Locate the cell with the specified text and output its (X, Y) center coordinate. 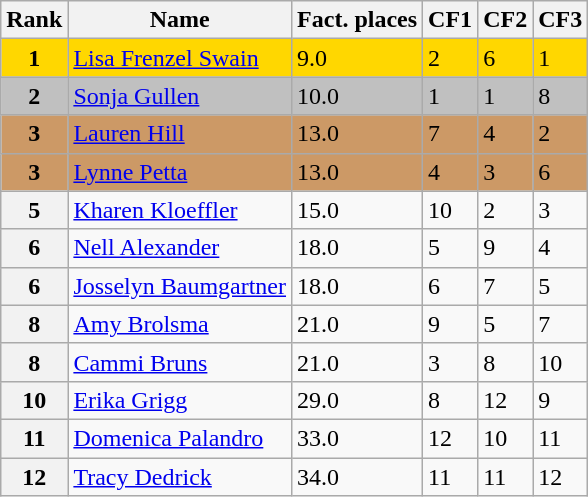
34.0 (358, 477)
CF3 (560, 20)
29.0 (358, 400)
Domenica Palandro (180, 438)
Rank (34, 20)
Josselyn Baumgartner (180, 286)
Lynne Petta (180, 172)
Nell Alexander (180, 248)
Lauren Hill (180, 134)
10.0 (358, 96)
15.0 (358, 210)
Cammi Bruns (180, 362)
Amy Brolsma (180, 324)
Erika Grigg (180, 400)
Sonja Gullen (180, 96)
CF1 (450, 20)
Fact. places (358, 20)
Lisa Frenzel Swain (180, 58)
Tracy Dedrick (180, 477)
Kharen Kloeffler (180, 210)
CF2 (506, 20)
9.0 (358, 58)
33.0 (358, 438)
Name (180, 20)
